Determine the (X, Y) coordinate at the center of the cell enclosing the given text.  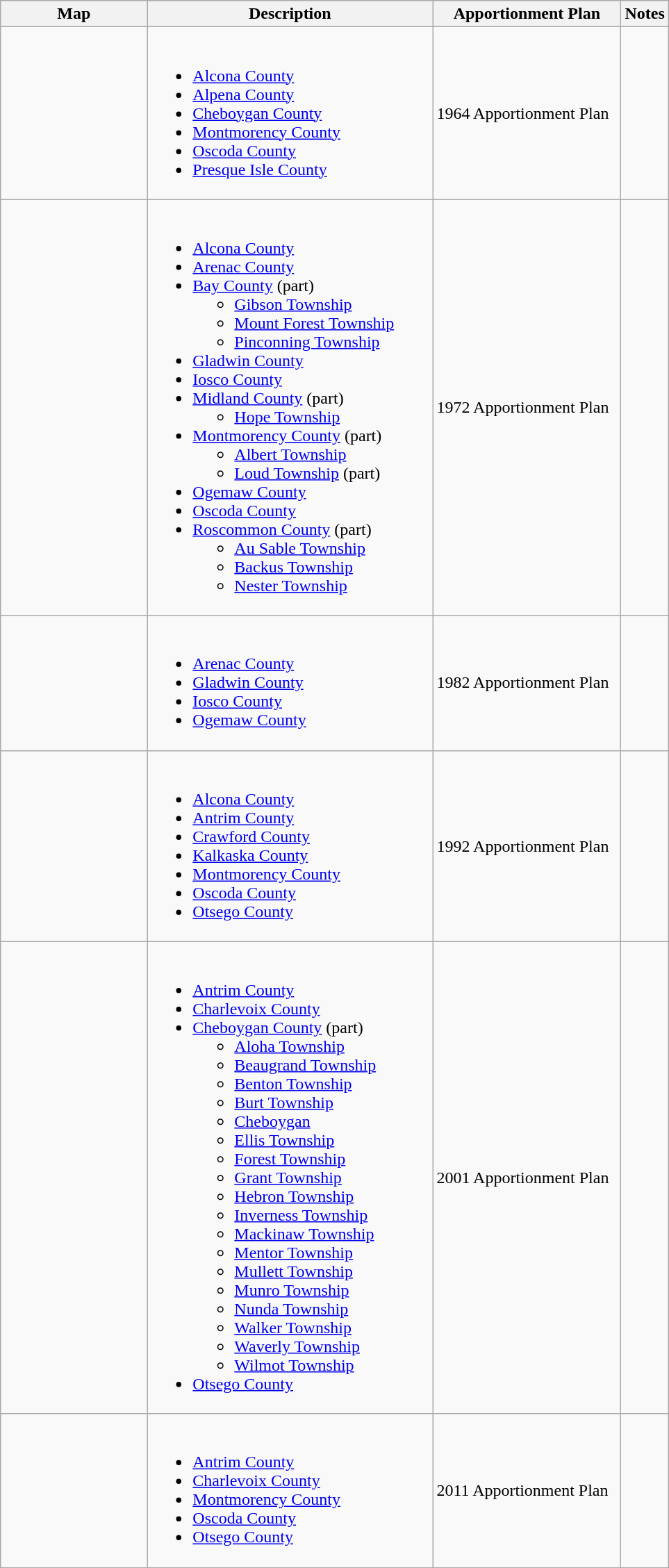
Antrim CountyCharlevoix CountyMontmorency CountyOscoda CountyOtsego County (290, 1491)
Description (290, 14)
Alcona CountyAntrim CountyCrawford CountyKalkaska CountyMontmorency CountyOscoda CountyOtsego County (290, 846)
1992 Apportionment Plan (527, 846)
Arenac CountyGladwin CountyIosco CountyOgemaw County (290, 683)
Apportionment Plan (527, 14)
1982 Apportionment Plan (527, 683)
1964 Apportionment Plan (527, 113)
1972 Apportionment Plan (527, 407)
2001 Apportionment Plan (527, 1178)
Notes (645, 14)
2011 Apportionment Plan (527, 1491)
Alcona CountyAlpena CountyCheboygan CountyMontmorency CountyOscoda CountyPresque Isle County (290, 113)
Map (74, 14)
